Capture the cell that displays the provided text and extract its (X, Y) central coordinate. 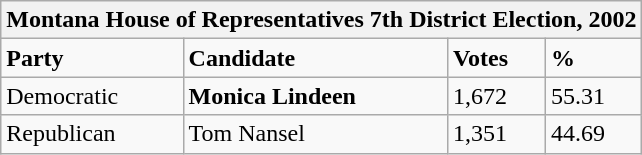
Republican (92, 134)
% (594, 58)
55.31 (594, 96)
Votes (496, 58)
Monica Lindeen (315, 96)
Montana House of Representatives 7th District Election, 2002 (322, 20)
Tom Nansel (315, 134)
Party (92, 58)
1,672 (496, 96)
44.69 (594, 134)
Candidate (315, 58)
1,351 (496, 134)
Democratic (92, 96)
